From the cell containing the given text, extract its center point as [x, y] coordinate. 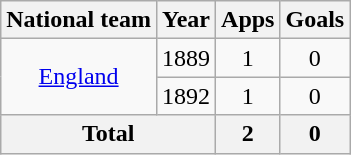
1892 [186, 96]
2 [248, 134]
Goals [315, 20]
National team [79, 20]
1889 [186, 58]
England [79, 77]
Apps [248, 20]
Total [108, 134]
Year [186, 20]
